Detect which cell encompasses the target text, then output its [X, Y] center coordinate. 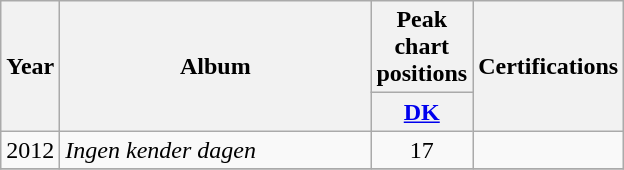
Album [216, 66]
Certifications [548, 66]
DK [422, 112]
17 [422, 150]
Peak chart positions [422, 47]
Ingen kender dagen [216, 150]
2012 [30, 150]
Year [30, 66]
